Output the [X, Y] coordinate of the center of the cell containing the given text.  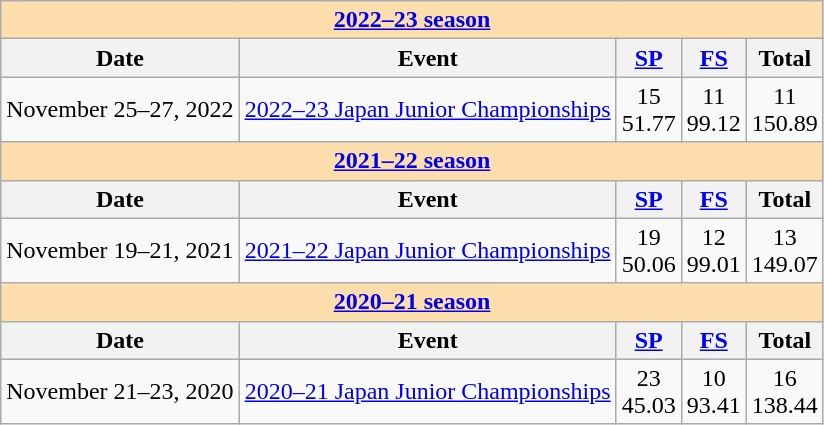
2021–22 Japan Junior Championships [428, 250]
19 50.06 [648, 250]
12 99.01 [714, 250]
15 51.77 [648, 110]
2021–22 season [412, 161]
November 19–21, 2021 [120, 250]
2022–23 season [412, 20]
November 21–23, 2020 [120, 392]
23 45.03 [648, 392]
11 99.12 [714, 110]
2020–21 season [412, 302]
11 150.89 [784, 110]
2022–23 Japan Junior Championships [428, 110]
10 93.41 [714, 392]
16 138.44 [784, 392]
November 25–27, 2022 [120, 110]
2020–21 Japan Junior Championships [428, 392]
13 149.07 [784, 250]
